Output the [x, y] coordinate of the center of the cell containing the given text.  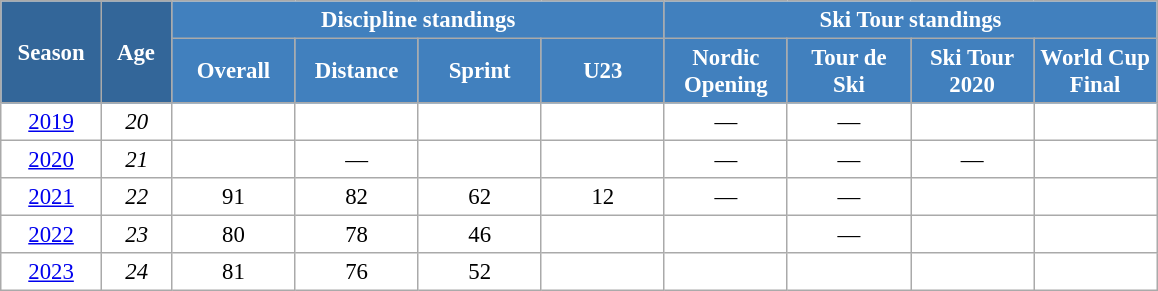
21 [136, 160]
Sprint [480, 72]
82 [356, 197]
World CupFinal [1096, 72]
Distance [356, 72]
2022 [52, 235]
23 [136, 235]
Overall [234, 72]
2020 [52, 160]
22 [136, 197]
Tour deSki [848, 72]
62 [480, 197]
NordicOpening [726, 72]
78 [356, 235]
80 [234, 235]
Discipline standings [418, 20]
2021 [52, 197]
Season [52, 52]
91 [234, 197]
Age [136, 52]
46 [480, 235]
Ski Tour2020 [972, 72]
2019 [52, 122]
20 [136, 122]
Ski Tour standings [910, 20]
12 [602, 197]
U23 [602, 72]
